Return the [x, y] coordinate for the center point of the cell that contains the specified text.  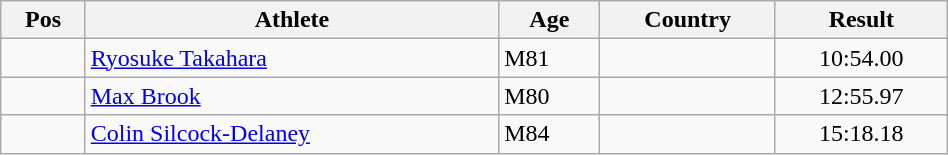
Pos [43, 20]
15:18.18 [861, 134]
M80 [550, 96]
Colin Silcock-Delaney [292, 134]
Country [688, 20]
12:55.97 [861, 96]
10:54.00 [861, 58]
Athlete [292, 20]
Ryosuke Takahara [292, 58]
Max Brook [292, 96]
Age [550, 20]
M81 [550, 58]
Result [861, 20]
M84 [550, 134]
